Find where the given text appears and provide that cell's center as [X, Y] coordinate. 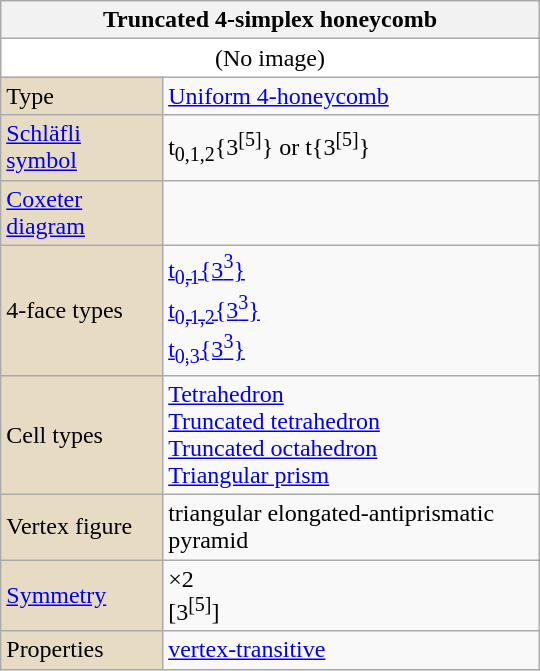
×2[3[5]] [352, 596]
Type [82, 96]
triangular elongated-antiprismatic pyramid [352, 528]
Uniform 4-honeycomb [352, 96]
t0,1{33} t0,1,2{33} t0,3{33} [352, 310]
Properties [82, 650]
t0,1,2{3[5]} or t{3[5]} [352, 148]
Schläfli symbol [82, 148]
vertex-transitive [352, 650]
Vertex figure [82, 528]
(No image) [270, 58]
4-face types [82, 310]
Cell types [82, 434]
Tetrahedron Truncated tetrahedron Truncated octahedron Triangular prism [352, 434]
Coxeter diagram [82, 212]
Truncated 4-simplex honeycomb [270, 20]
Symmetry [82, 596]
